Provide the (x, y) coordinate of the cell's center where the given text is located.  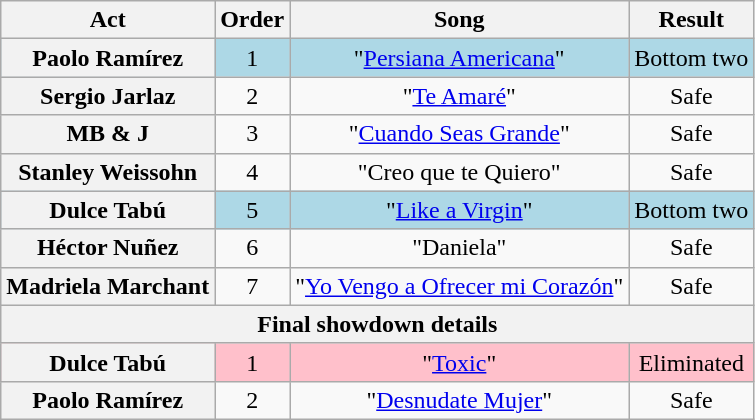
Stanley Weissohn (108, 172)
Eliminated (692, 362)
"Daniela" (460, 248)
Sergio Jarlaz (108, 96)
"Cuando Seas Grande" (460, 134)
MB & J (108, 134)
6 (252, 248)
5 (252, 210)
"Yo Vengo a Ofrecer mi Corazón" (460, 286)
Héctor Nuñez (108, 248)
3 (252, 134)
Song (460, 20)
4 (252, 172)
7 (252, 286)
"Te Amaré" (460, 96)
"Toxic" (460, 362)
Result (692, 20)
Order (252, 20)
"Desnudate Mujer" (460, 400)
"Like a Virgin" (460, 210)
"Persiana Americana" (460, 58)
Madriela Marchant (108, 286)
Act (108, 20)
Final showdown details (378, 324)
"Creo que te Quiero" (460, 172)
